Return the [X, Y] coordinate for the center point of the cell that contains the specified text.  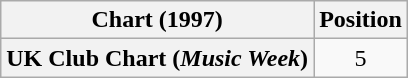
5 [361, 58]
Position [361, 20]
Chart (1997) [158, 20]
UK Club Chart (Music Week) [158, 58]
